Return (x, y) of the center of cell containing provided text 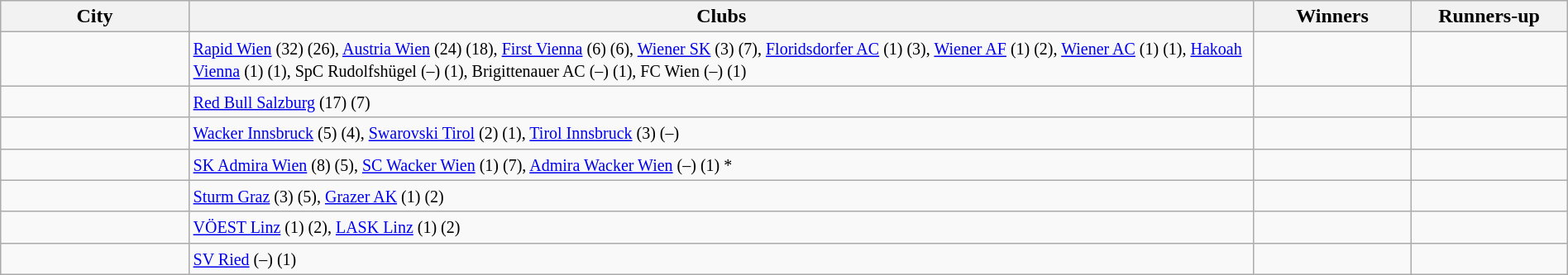
Sturm Graz (3) (5), Grazer AK (1) (2) (721, 196)
SV Ried (–) (1) (721, 258)
SK Admira Wien (8) (5), SC Wacker Wien (1) (7), Admira Wacker Wien (–) (1) * (721, 164)
Winners (1331, 17)
Runners-up (1489, 17)
Clubs (721, 17)
VÖEST Linz (1) (2), LASK Linz (1) (2) (721, 227)
City (94, 17)
Red Bull Salzburg (17) (7) (721, 102)
Wacker Innsbruck (5) (4), Swarovski Tirol (2) (1), Tirol Innsbruck (3) (–) (721, 133)
